Determine the [x, y] coordinate at the center of the cell enclosing the given text.  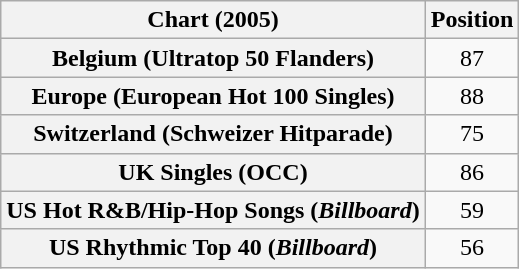
59 [472, 210]
Chart (2005) [213, 20]
88 [472, 96]
US Hot R&B/Hip-Hop Songs (Billboard) [213, 210]
Europe (European Hot 100 Singles) [213, 96]
Belgium (Ultratop 50 Flanders) [213, 58]
US Rhythmic Top 40 (Billboard) [213, 248]
UK Singles (OCC) [213, 172]
75 [472, 134]
56 [472, 248]
87 [472, 58]
Switzerland (Schweizer Hitparade) [213, 134]
Position [472, 20]
86 [472, 172]
